Pinpoint the cell where the given text exists, returning its [x, y] midpoint coordinate. 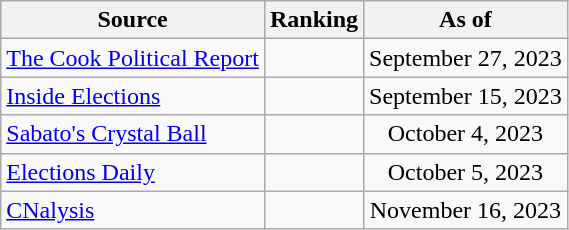
Elections Daily [133, 172]
CNalysis [133, 210]
The Cook Political Report [133, 58]
September 27, 2023 [466, 58]
Sabato's Crystal Ball [133, 134]
October 5, 2023 [466, 172]
Ranking [314, 20]
October 4, 2023 [466, 134]
Source [133, 20]
Inside Elections [133, 96]
November 16, 2023 [466, 210]
September 15, 2023 [466, 96]
As of [466, 20]
